Determine the [X, Y] coordinate at the center of the cell enclosing the given text.  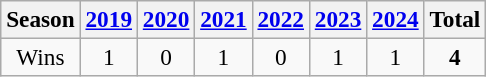
2024 [396, 19]
2019 [108, 19]
2020 [166, 19]
4 [455, 57]
2021 [224, 19]
2023 [338, 19]
2022 [280, 19]
Total [455, 19]
Wins [40, 57]
Season [40, 19]
